Return (x, y) of the center of cell containing provided text 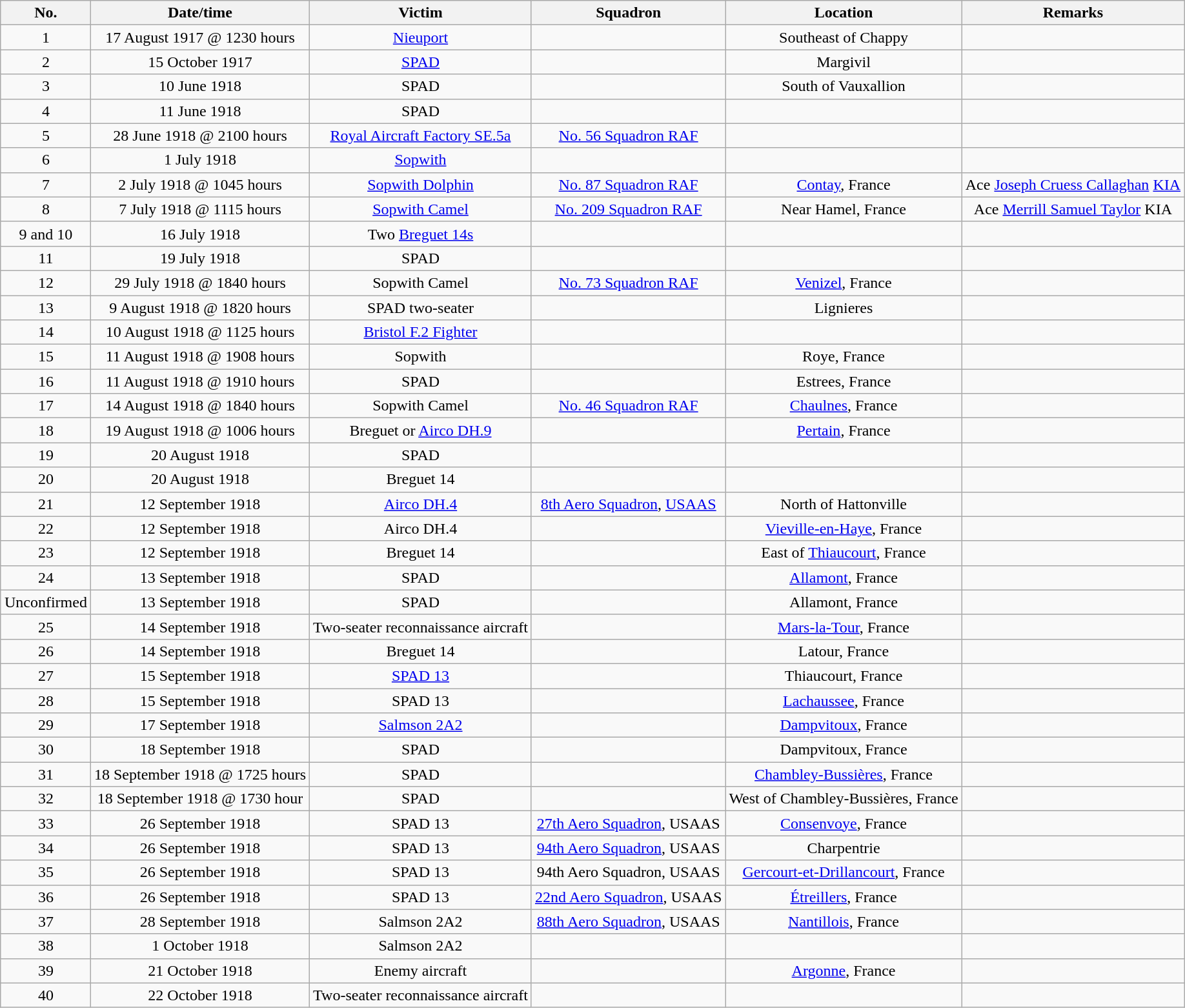
19 July 1918 (200, 258)
Nantillois, France (844, 922)
23 (45, 553)
29 (45, 725)
No. 56 Squadron RAF (628, 136)
Chaulnes, France (844, 406)
17 (45, 406)
20 (45, 479)
13 (45, 308)
21 (45, 504)
Ace Merrill Samuel Taylor KIA (1073, 209)
22 October 1918 (200, 995)
30 (45, 750)
Squadron (628, 13)
22 (45, 529)
Lignieres (844, 308)
28 June 1918 @ 2100 hours (200, 136)
17 August 1917 @ 1230 hours (200, 37)
Location (844, 13)
Étreillers, France (844, 897)
Consenvoye, France (844, 823)
26 (45, 651)
No. 209 Squadron RAF (628, 209)
12 (45, 283)
North of Hattonville (844, 504)
35 (45, 872)
SPAD two-seater (421, 308)
7 (45, 185)
No. 87 Squadron RAF (628, 185)
19 August 1918 @ 1006 hours (200, 430)
3 (45, 86)
32 (45, 799)
17 September 1918 (200, 725)
15 October 1917 (200, 62)
29 July 1918 @ 1840 hours (200, 283)
28 September 1918 (200, 922)
18 September 1918 (200, 750)
Estrees, France (844, 381)
1 July 1918 (200, 160)
10 August 1918 @ 1125 hours (200, 332)
11 June 1918 (200, 111)
27 (45, 676)
18 September 1918 @ 1730 hour (200, 799)
11 August 1918 @ 1910 hours (200, 381)
Pertain, France (844, 430)
37 (45, 922)
No. 46 Squadron RAF (628, 406)
7 July 1918 @ 1115 hours (200, 209)
9 and 10 (45, 234)
Chambley-Bussières, France (844, 774)
Sopwith Dolphin (421, 185)
22nd Aero Squadron, USAAS (628, 897)
1 October 1918 (200, 946)
Nieuport (421, 37)
38 (45, 946)
Bristol F.2 Fighter (421, 332)
36 (45, 897)
14 August 1918 @ 1840 hours (200, 406)
Remarks (1073, 13)
19 (45, 455)
Argonne, France (844, 971)
34 (45, 848)
15 (45, 357)
4 (45, 111)
Thiaucourt, France (844, 676)
6 (45, 160)
No. 73 Squadron RAF (628, 283)
South of Vauxallion (844, 86)
Southeast of Chappy (844, 37)
Two Breguet 14s (421, 234)
Roye, France (844, 357)
East of Thiaucourt, France (844, 553)
39 (45, 971)
27th Aero Squadron, USAAS (628, 823)
11 (45, 258)
Margivil (844, 62)
Latour, France (844, 651)
18 September 1918 @ 1725 hours (200, 774)
Vieville-en-Haye, France (844, 529)
Breguet or Airco DH.9 (421, 430)
Unconfirmed (45, 602)
Charpentrie (844, 848)
Royal Aircraft Factory SE.5a (421, 136)
West of Chambley-Bussières, France (844, 799)
2 July 1918 @ 1045 hours (200, 185)
33 (45, 823)
Enemy aircraft (421, 971)
14 (45, 332)
28 (45, 700)
24 (45, 578)
11 August 1918 @ 1908 hours (200, 357)
Mars-la-Tour, France (844, 627)
Date/time (200, 13)
Gercourt-et-Drillancourt, France (844, 872)
16 July 1918 (200, 234)
5 (45, 136)
Near Hamel, France (844, 209)
9 August 1918 @ 1820 hours (200, 308)
18 (45, 430)
2 (45, 62)
No. (45, 13)
Contay, France (844, 185)
16 (45, 381)
8 (45, 209)
Ace Joseph Cruess Callaghan KIA (1073, 185)
1 (45, 37)
Victim (421, 13)
31 (45, 774)
88th Aero Squadron, USAAS (628, 922)
25 (45, 627)
10 June 1918 (200, 86)
Venizel, France (844, 283)
8th Aero Squadron, USAAS (628, 504)
21 October 1918 (200, 971)
40 (45, 995)
Lachaussee, France (844, 700)
